Capture the cell that displays the provided text and extract its (x, y) central coordinate. 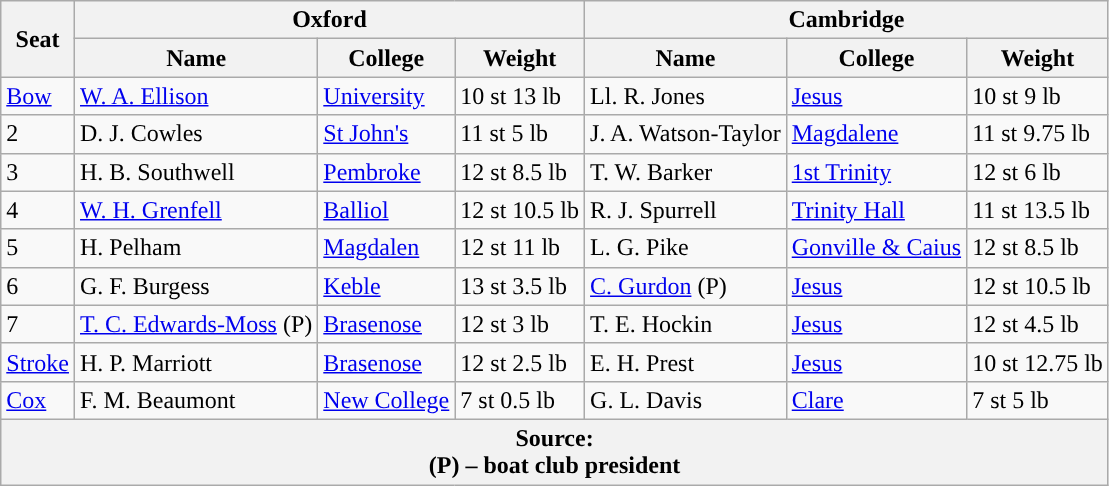
Magdalene (876, 134)
T. W. Barker (686, 172)
13 st 3.5 lb (520, 286)
St John's (386, 134)
E. H. Prest (686, 362)
Trinity Hall (876, 210)
G. L. Davis (686, 400)
H. P. Marriott (196, 362)
3 (38, 172)
12 st 11 lb (520, 248)
Seat (38, 39)
T. E. Hockin (686, 324)
Clare (876, 400)
4 (38, 210)
University (386, 96)
7 st 0.5 lb (520, 400)
H. Pelham (196, 248)
6 (38, 286)
10 st 13 lb (520, 96)
7 (38, 324)
F. M. Beaumont (196, 400)
Keble (386, 286)
5 (38, 248)
Magdalen (386, 248)
R. J. Spurrell (686, 210)
J. A. Watson-Taylor (686, 134)
11 st 5 lb (520, 134)
2 (38, 134)
Ll. R. Jones (686, 96)
W. A. Ellison (196, 96)
Bow (38, 96)
D. J. Cowles (196, 134)
10 st 9 lb (1038, 96)
Gonville & Caius (876, 248)
Balliol (386, 210)
11 st 9.75 lb (1038, 134)
12 st 6 lb (1038, 172)
Stroke (38, 362)
11 st 13.5 lb (1038, 210)
T. C. Edwards-Moss (P) (196, 324)
12 st 2.5 lb (520, 362)
G. F. Burgess (196, 286)
1st Trinity (876, 172)
New College (386, 400)
C. Gurdon (P) (686, 286)
H. B. Southwell (196, 172)
L. G. Pike (686, 248)
7 st 5 lb (1038, 400)
Cambridge (847, 20)
Cox (38, 400)
Pembroke (386, 172)
12 st 3 lb (520, 324)
W. H. Grenfell (196, 210)
10 st 12.75 lb (1038, 362)
Oxford (329, 20)
Source:(P) – boat club president (555, 452)
12 st 4.5 lb (1038, 324)
